Detect which cell encompasses the target text, then output its [x, y] center coordinate. 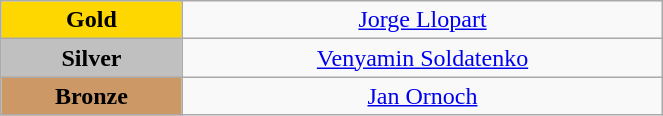
Venyamin Soldatenko [422, 58]
Gold [92, 20]
Silver [92, 58]
Jorge Llopart [422, 20]
Bronze [92, 96]
Jan Ornoch [422, 96]
